Output the (x, y) coordinate of the center of the cell containing the given text.  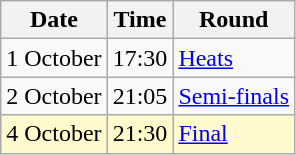
17:30 (140, 58)
2 October (54, 96)
Time (140, 20)
21:30 (140, 134)
Date (54, 20)
Semi-finals (234, 96)
Round (234, 20)
4 October (54, 134)
Final (234, 134)
21:05 (140, 96)
Heats (234, 58)
1 October (54, 58)
